Capture the cell that displays the provided text and extract its [X, Y] central coordinate. 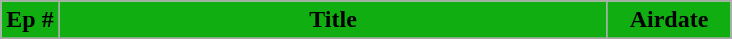
Airdate [669, 20]
Title [333, 20]
Ep # [30, 20]
